Determine the (x, y) coordinate at the center of the cell enclosing the given text.  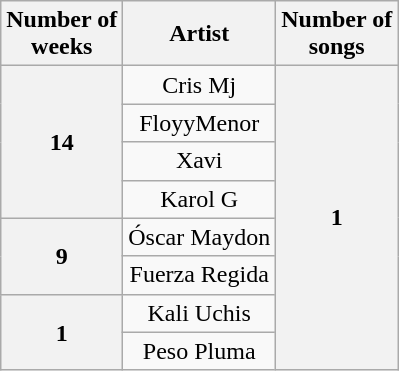
Peso Pluma (200, 351)
Fuerza Regida (200, 275)
14 (62, 142)
9 (62, 256)
Number ofweeks (62, 34)
Cris Mj (200, 85)
Óscar Maydon (200, 237)
FloyyMenor (200, 123)
Karol G (200, 199)
Artist (200, 34)
Number ofsongs (337, 34)
Xavi (200, 161)
Kali Uchis (200, 313)
